Return (X, Y) of the center of cell containing provided text 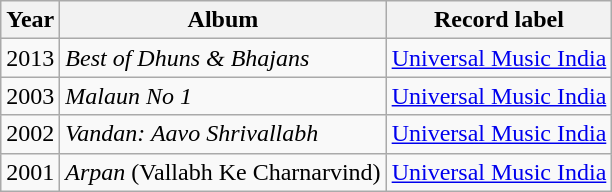
Album (223, 20)
Year (30, 20)
2013 (30, 58)
Arpan (Vallabh Ke Charnarvind) (223, 172)
Best of Dhuns & Bhajans (223, 58)
2002 (30, 134)
Record label (499, 20)
Vandan: Aavo Shrivallabh (223, 134)
2003 (30, 96)
2001 (30, 172)
Malaun No 1 (223, 96)
